Pinpoint the cell where the given text exists, returning its (X, Y) midpoint coordinate. 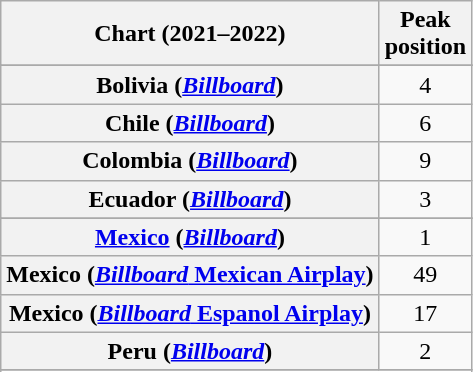
Mexico (Billboard Espanol Airplay) (190, 313)
3 (425, 199)
9 (425, 161)
Ecuador (Billboard) (190, 199)
Peru (Billboard) (190, 351)
4 (425, 85)
Colombia (Billboard) (190, 161)
Bolivia (Billboard) (190, 85)
49 (425, 275)
Mexico (Billboard Mexican Airplay) (190, 275)
Mexico (Billboard) (190, 237)
Chart (2021–2022) (190, 34)
Peakposition (425, 34)
17 (425, 313)
2 (425, 351)
6 (425, 123)
Chile (Billboard) (190, 123)
1 (425, 237)
